Return the (x, y) coordinate for the center point of the cell that contains the specified text.  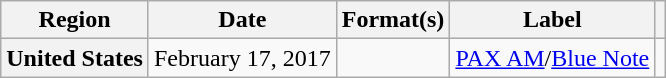
Date (242, 20)
Format(s) (393, 20)
United States (75, 58)
PAX AM/Blue Note (552, 58)
February 17, 2017 (242, 58)
Region (75, 20)
Label (552, 20)
